For the text-containing cell, return its midpoint in (X, Y) coordinate format. 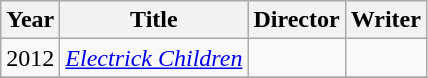
Year (30, 20)
Title (154, 20)
Director (296, 20)
2012 (30, 58)
Electrick Children (154, 58)
Writer (386, 20)
